From the cell containing the given text, extract its center point as [X, Y] coordinate. 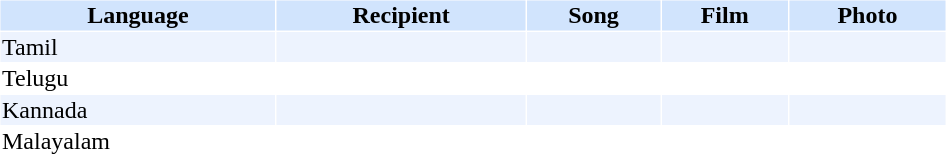
Film [725, 15]
Kannada [138, 110]
Tamil [138, 47]
Telugu [138, 79]
Song [594, 15]
Language [138, 15]
Recipient [402, 15]
Photo [867, 15]
